Capture the cell that displays the provided text and extract its [X, Y] central coordinate. 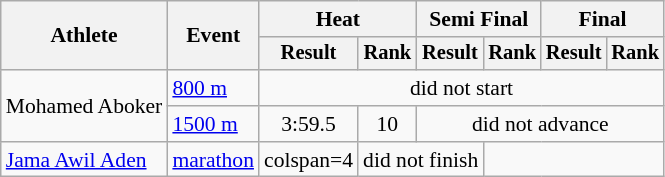
Final [602, 19]
Heat [338, 19]
did not advance [540, 124]
10 [388, 124]
Semi Final [479, 19]
Athlete [84, 36]
Mohamed Aboker [84, 106]
did not start [462, 88]
Event [213, 36]
800 m [213, 88]
3:59.5 [308, 124]
1500 m [213, 124]
